Capture the cell that displays the provided text and extract its [X, Y] central coordinate. 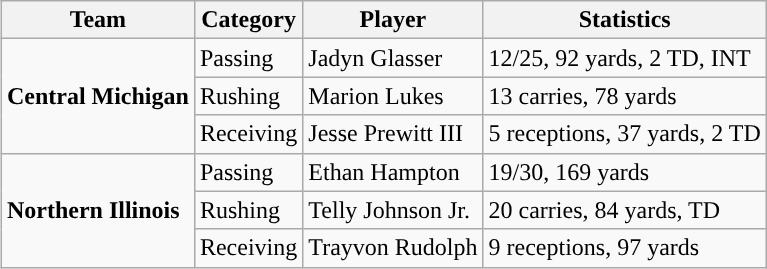
Jadyn Glasser [393, 58]
Ethan Hampton [393, 172]
Marion Lukes [393, 96]
Statistics [624, 20]
Telly Johnson Jr. [393, 210]
Player [393, 20]
Jesse Prewitt III [393, 134]
19/30, 169 yards [624, 172]
Central Michigan [98, 96]
12/25, 92 yards, 2 TD, INT [624, 58]
5 receptions, 37 yards, 2 TD [624, 134]
13 carries, 78 yards [624, 96]
Team [98, 20]
Trayvon Rudolph [393, 248]
20 carries, 84 yards, TD [624, 210]
Northern Illinois [98, 210]
Category [248, 20]
9 receptions, 97 yards [624, 248]
